For the text-containing cell, return its midpoint in [x, y] coordinate format. 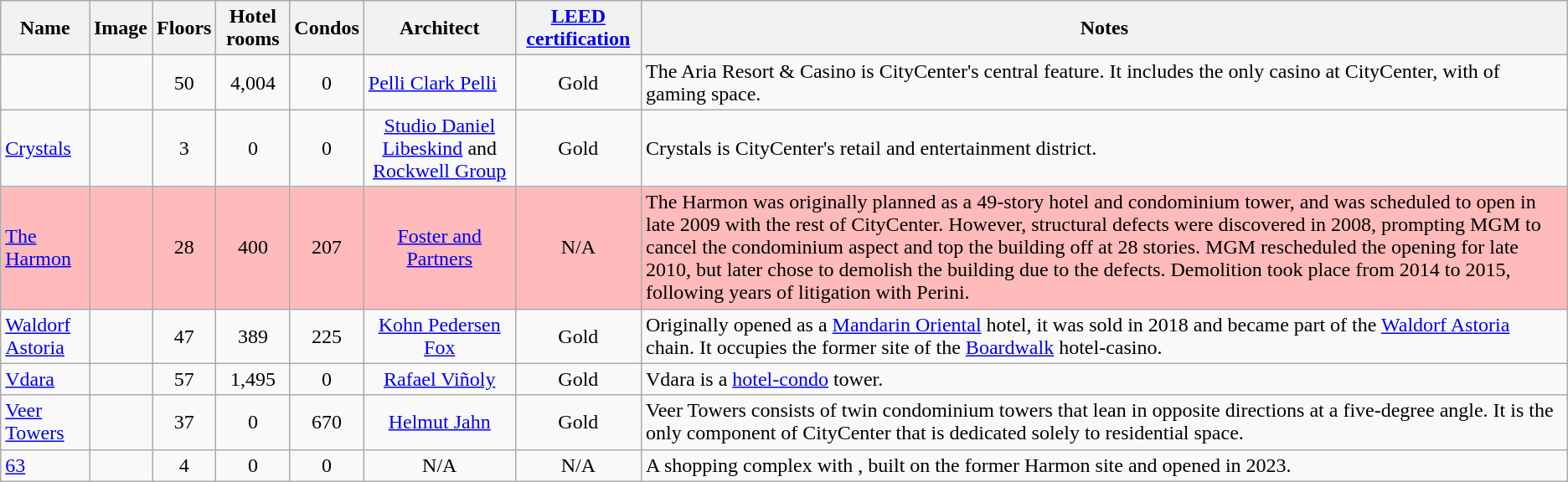
63 [45, 465]
The Harmon [45, 248]
37 [184, 422]
Kohn Pedersen Fox [439, 336]
207 [327, 248]
Floors [184, 28]
Image [121, 28]
Foster and Partners [439, 248]
Hotel rooms [253, 28]
4,004 [253, 82]
A shopping complex with , built on the former Harmon site and opened in 2023. [1104, 465]
Helmut Jahn [439, 422]
389 [253, 336]
4 [184, 465]
Crystals is CityCenter's retail and entertainment district. [1104, 148]
50 [184, 82]
Vdara [45, 379]
Name [45, 28]
225 [327, 336]
47 [184, 336]
The Aria Resort & Casino is CityCenter's central feature. It includes the only casino at CityCenter, with of gaming space. [1104, 82]
Waldorf Astoria [45, 336]
Studio Daniel Libeskind and Rockwell Group [439, 148]
400 [253, 248]
Veer Towers [45, 422]
Pelli Clark Pelli [439, 82]
3 [184, 148]
670 [327, 422]
Condos [327, 28]
1,495 [253, 379]
57 [184, 379]
Architect [439, 28]
Rafael Viñoly [439, 379]
Vdara is a hotel-condo tower. [1104, 379]
Crystals [45, 148]
28 [184, 248]
LEED certification [578, 28]
Notes [1104, 28]
